Return (X, Y) of the center of cell containing provided text 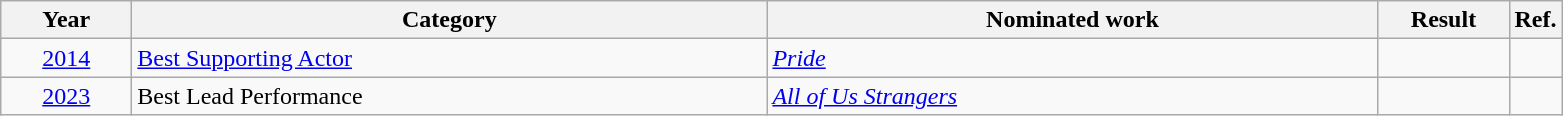
Result (1444, 20)
Best Supporting Actor (450, 58)
Year (66, 20)
Pride (1072, 58)
Best Lead Performance (450, 96)
2023 (66, 96)
Category (450, 20)
Nominated work (1072, 20)
Ref. (1536, 20)
All of Us Strangers (1072, 96)
2014 (66, 58)
